Output the [X, Y] coordinate of the center of the cell containing the given text.  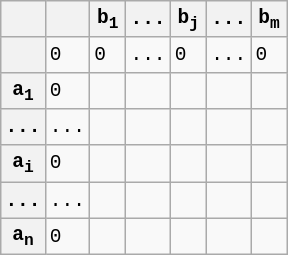
b1 [108, 19]
a1 [23, 91]
bm [269, 19]
ai [23, 163]
an [23, 236]
bj [188, 19]
